Return the [x, y] coordinate for the center point of the cell that contains the specified text.  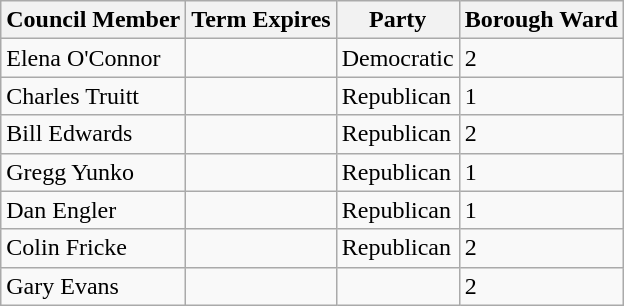
Gregg Yunko [94, 172]
Dan Engler [94, 210]
Term Expires [261, 20]
Charles Truitt [94, 96]
Bill Edwards [94, 134]
Colin Fricke [94, 248]
Democratic [398, 58]
Party [398, 20]
Gary Evans [94, 286]
Elena O'Connor [94, 58]
Borough Ward [541, 20]
Council Member [94, 20]
